Scan for the cell matching the given text and deliver its (x, y) coordinate at center. 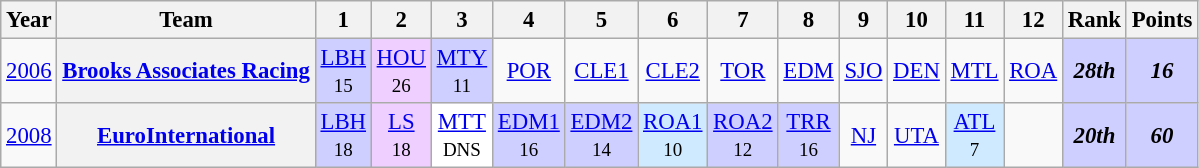
10 (916, 20)
16 (1162, 72)
EDM116 (528, 136)
5 (602, 20)
TRR16 (808, 136)
EDM214 (602, 136)
1 (343, 20)
3 (462, 20)
28th (1095, 72)
CLE1 (602, 72)
20th (1095, 136)
4 (528, 20)
NJ (864, 136)
UTA (916, 136)
ATL7 (974, 136)
DEN (916, 72)
Rank (1095, 20)
EDM (808, 72)
LBH15 (343, 72)
EuroInternational (186, 136)
11 (974, 20)
6 (673, 20)
LS18 (401, 136)
MTTDNS (462, 136)
ROA110 (673, 136)
2 (401, 20)
TOR (743, 72)
POR (528, 72)
Brooks Associates Racing (186, 72)
12 (1034, 20)
7 (743, 20)
SJO (864, 72)
9 (864, 20)
2006 (29, 72)
HOU26 (401, 72)
CLE2 (673, 72)
ROA (1034, 72)
Points (1162, 20)
Year (29, 20)
Team (186, 20)
MTY11 (462, 72)
ROA212 (743, 136)
MTL (974, 72)
LBH18 (343, 136)
60 (1162, 136)
8 (808, 20)
2008 (29, 136)
